Provide the [x, y] coordinate of the cell's center where the given text is located.  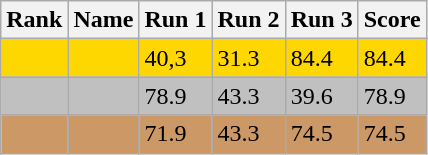
40,3 [176, 58]
71.9 [176, 134]
Run 3 [322, 20]
Name [104, 20]
Run 1 [176, 20]
Run 2 [248, 20]
39.6 [322, 96]
Score [392, 20]
31.3 [248, 58]
Rank [34, 20]
